Detect which cell encompasses the target text, then output its (X, Y) center coordinate. 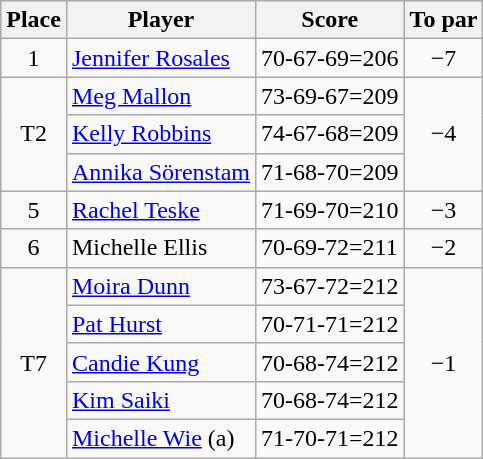
−4 (444, 134)
Kelly Robbins (160, 134)
Rachel Teske (160, 210)
Pat Hurst (160, 324)
Player (160, 20)
T2 (34, 134)
73-69-67=209 (330, 96)
6 (34, 248)
70-71-71=212 (330, 324)
71-69-70=210 (330, 210)
Candie Kung (160, 362)
70-67-69=206 (330, 58)
70-69-72=211 (330, 248)
Kim Saiki (160, 400)
Michelle Ellis (160, 248)
−1 (444, 362)
74-67-68=209 (330, 134)
71-70-71=212 (330, 438)
71-68-70=209 (330, 172)
Moira Dunn (160, 286)
73-67-72=212 (330, 286)
Jennifer Rosales (160, 58)
−2 (444, 248)
T7 (34, 362)
Meg Mallon (160, 96)
Place (34, 20)
Annika Sörenstam (160, 172)
Score (330, 20)
−7 (444, 58)
To par (444, 20)
5 (34, 210)
Michelle Wie (a) (160, 438)
1 (34, 58)
−3 (444, 210)
